Return [x, y] of the center of cell containing provided text 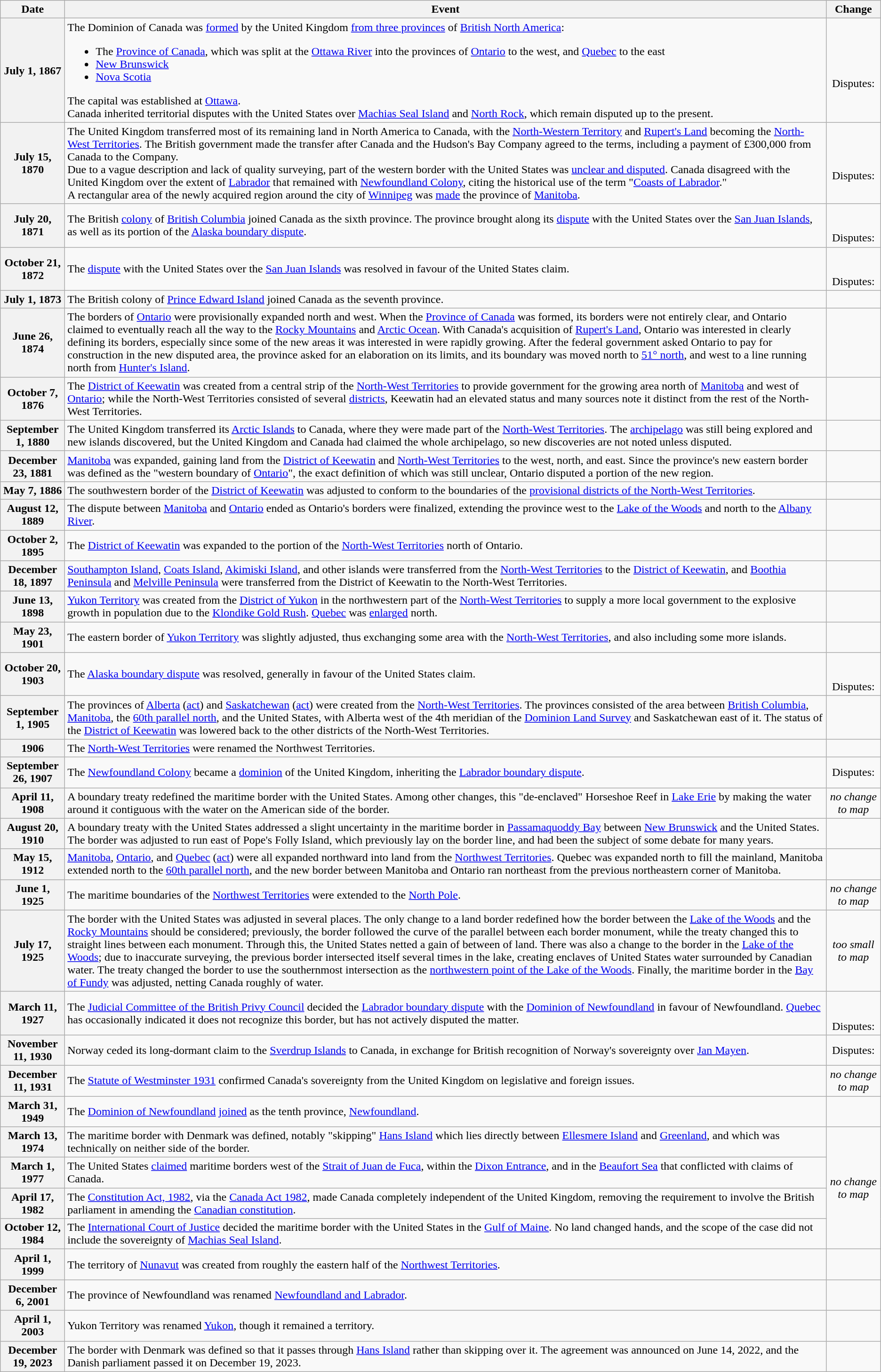
July 15, 1870 [33, 163]
April 1, 1999 [33, 1265]
December 6, 2001 [33, 1295]
March 13, 1974 [33, 1142]
The territory of Nunavut was created from roughly the eastern half of the Northwest Territories. [446, 1265]
November 11, 1930 [33, 1050]
1906 [33, 748]
September 26, 1907 [33, 773]
December 18, 1897 [33, 576]
The maritime boundaries of the Northwest Territories were extended to the North Pole. [446, 895]
May 23, 1901 [33, 637]
October 12, 1984 [33, 1234]
The Statute of Westminster 1931 confirmed Canada's sovereignty from the United Kingdom on legislative and foreign issues. [446, 1080]
October 2, 1895 [33, 545]
March 1, 1977 [33, 1173]
April 1, 2003 [33, 1326]
The Alaska boundary dispute was resolved, generally in favour of the United States claim. [446, 674]
October 20, 1903 [33, 674]
March 31, 1949 [33, 1111]
June 26, 1874 [33, 343]
too small to map [853, 950]
Norway ceded its long-dormant claim to the Sverdrup Islands to Canada, in exchange for British recognition of Norway's sovereignty over Jan Mayen. [446, 1050]
August 12, 1889 [33, 515]
June 1, 1925 [33, 895]
The Dominion of Newfoundland joined as the tenth province, Newfoundland. [446, 1111]
April 17, 1982 [33, 1204]
The province of Newfoundland was renamed Newfoundland and Labrador. [446, 1295]
June 13, 1898 [33, 607]
The British colony of Prince Edward Island joined Canada as the seventh province. [446, 299]
April 11, 1908 [33, 803]
Date [33, 9]
August 20, 1910 [33, 834]
Change [853, 9]
The dispute with the United States over the San Juan Islands was resolved in favour of the United States claim. [446, 269]
Yukon Territory was renamed Yukon, though it remained a territory. [446, 1326]
October 7, 1876 [33, 399]
September 1, 1880 [33, 436]
July 1, 1867 [33, 71]
The North-West Territories were renamed the Northwest Territories. [446, 748]
July 17, 1925 [33, 950]
December 11, 1931 [33, 1080]
May 7, 1886 [33, 490]
July 1, 1873 [33, 299]
March 11, 1927 [33, 1013]
December 19, 2023 [33, 1356]
The District of Keewatin was expanded to the portion of the North-West Territories north of Ontario. [446, 545]
October 21, 1872 [33, 269]
July 20, 1871 [33, 225]
Event [446, 9]
May 15, 1912 [33, 864]
December 23, 1881 [33, 466]
September 1, 1905 [33, 718]
The Newfoundland Colony became a dominion of the United Kingdom, inheriting the Labrador boundary dispute. [446, 773]
